For the text-containing cell, return its midpoint in (X, Y) coordinate format. 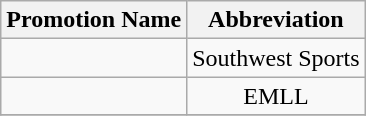
Southwest Sports (276, 58)
EMLL (276, 96)
Abbreviation (276, 20)
Promotion Name (94, 20)
